Determine the (x, y) coordinate at the center of the cell enclosing the given text.  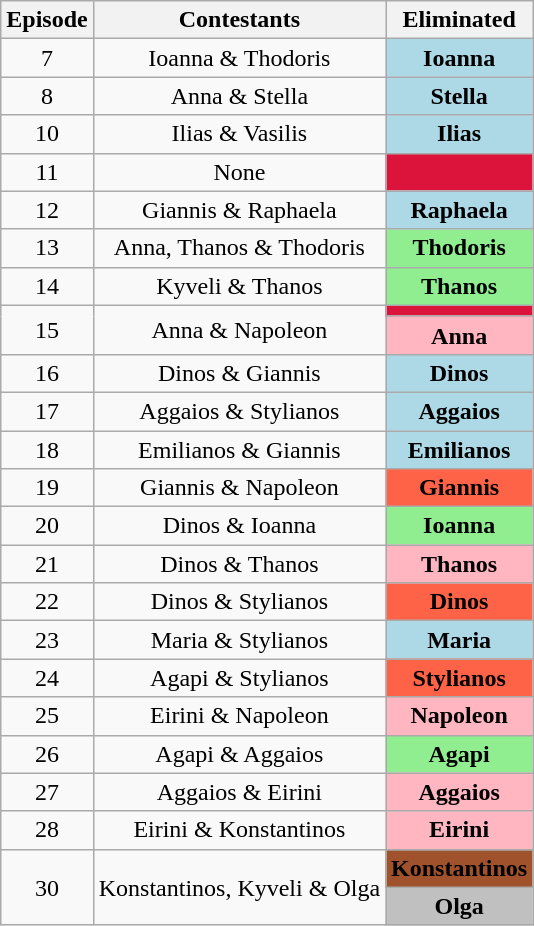
Eirini & Napoleon (239, 716)
Thodoris (460, 248)
None (239, 172)
28 (47, 830)
Emilianos & Giannis (239, 449)
Episode (47, 20)
10 (47, 134)
Raphaela (460, 210)
Giannis & Napoleon (239, 488)
Giannis (460, 488)
14 (47, 286)
21 (47, 564)
7 (47, 58)
16 (47, 373)
Anna, Thanos & Thodoris (239, 248)
Aggaios & Eirini (239, 792)
Emilianos (460, 449)
17 (47, 411)
24 (47, 678)
Ilias (460, 134)
15 (47, 330)
30 (47, 887)
Konstantinos, Kyveli & Olga (239, 887)
Anna & Napoleon (239, 330)
Napoleon (460, 716)
Dinos & Stylianos (239, 602)
Dinos & Thanos (239, 564)
Ioanna & Thodoris (239, 58)
Agapi & Aggaios (239, 754)
Kyveli & Thanos (239, 286)
Olga (460, 906)
Anna & Stella (239, 96)
20 (47, 526)
8 (47, 96)
22 (47, 602)
23 (47, 640)
Agapi (460, 754)
Maria & Stylianos (239, 640)
Stylianos (460, 678)
19 (47, 488)
Anna (460, 335)
26 (47, 754)
Eirini (460, 830)
13 (47, 248)
27 (47, 792)
Agapi & Stylianos (239, 678)
Dinos & Giannis (239, 373)
Eliminated (460, 20)
Contestants (239, 20)
Maria (460, 640)
Aggaios & Stylianos (239, 411)
25 (47, 716)
Ilias & Vasilis (239, 134)
Stella (460, 96)
Giannis & Raphaela (239, 210)
Dinos & Ioanna (239, 526)
12 (47, 210)
11 (47, 172)
Konstantinos (460, 868)
18 (47, 449)
Eirini & Konstantinos (239, 830)
